Output the [x, y] coordinate of the center of the cell containing the given text.  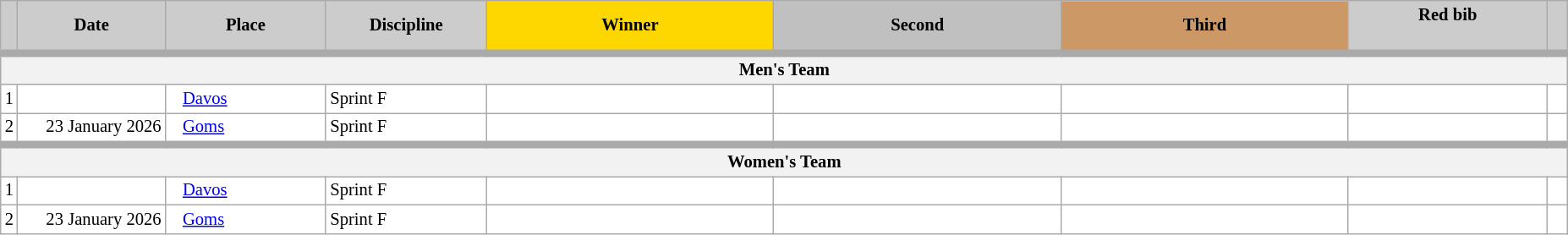
Men's Team [785, 68]
Discipline [406, 26]
Red bib [1448, 26]
Third [1205, 26]
Women's Team [785, 161]
Second [918, 26]
Date [91, 26]
Winner [630, 26]
Place [246, 26]
